Return the [X, Y] coordinate for the center point of the cell that contains the specified text.  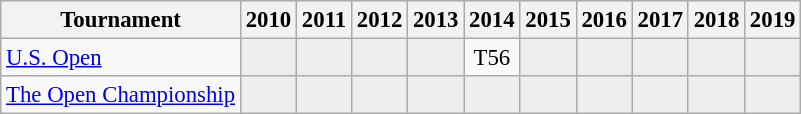
2014 [492, 20]
2015 [548, 20]
T56 [492, 58]
2019 [773, 20]
U.S. Open [121, 58]
Tournament [121, 20]
2018 [716, 20]
2010 [268, 20]
2013 [436, 20]
2011 [324, 20]
2017 [660, 20]
The Open Championship [121, 95]
2016 [604, 20]
2012 [379, 20]
